Scan for the cell matching the given text and deliver its (X, Y) coordinate at center. 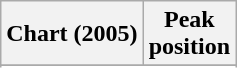
Peakposition (189, 34)
Chart (2005) (72, 34)
